Locate the cell with the specified text and output its (X, Y) center coordinate. 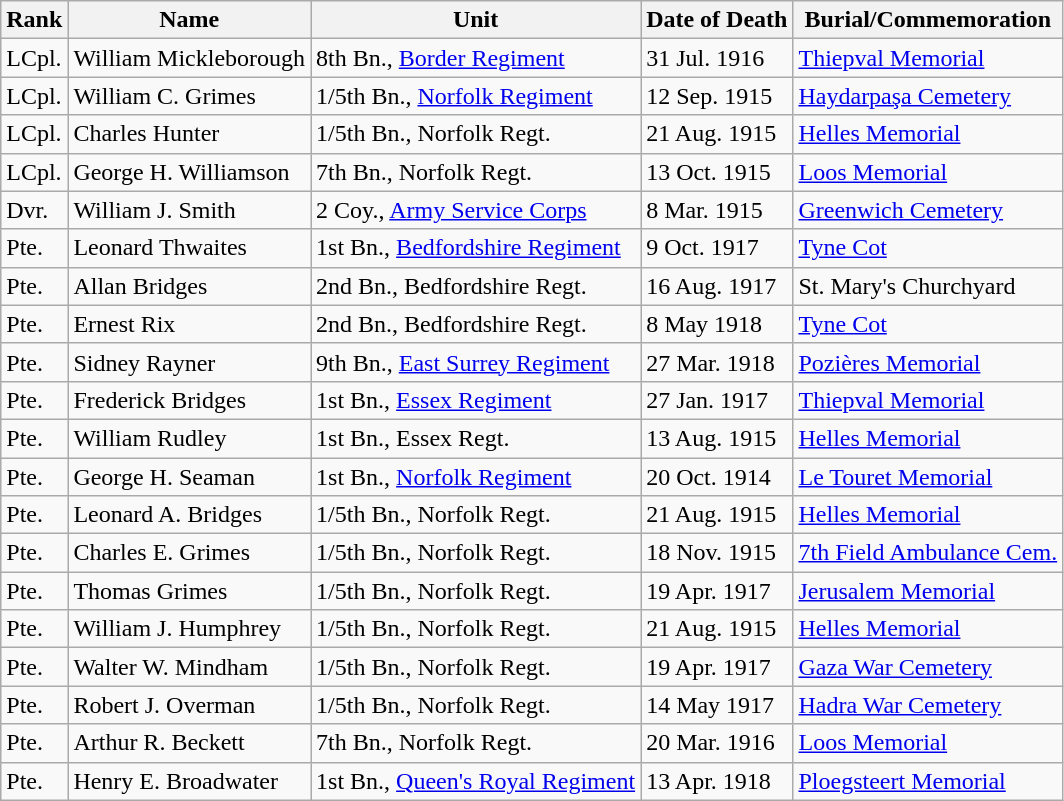
Date of Death (717, 20)
Jerusalem Memorial (928, 591)
18 Nov. 1915 (717, 553)
Walter W. Mindham (190, 667)
20 Mar. 1916 (717, 743)
2 Coy., Army Service Corps (476, 210)
Greenwich Cemetery (928, 210)
8 Mar. 1915 (717, 210)
Leonard A. Bridges (190, 515)
16 Aug. 1917 (717, 286)
1st Bn., Essex Regiment (476, 400)
8th Bn., Border Regiment (476, 58)
Dvr. (34, 210)
13 Apr. 1918 (717, 781)
Gaza War Cemetery (928, 667)
1/5th Bn., Norfolk Regiment (476, 96)
William C. Grimes (190, 96)
27 Mar. 1918 (717, 362)
12 Sep. 1915 (717, 96)
1st Bn., Queen's Royal Regiment (476, 781)
William J. Smith (190, 210)
Charles E. Grimes (190, 553)
Sidney Rayner (190, 362)
Burial/Commemoration (928, 20)
Ernest Rix (190, 324)
William Rudley (190, 438)
7th Field Ambulance Cem. (928, 553)
1st Bn., Essex Regt. (476, 438)
Charles Hunter (190, 134)
Name (190, 20)
31 Jul. 1916 (717, 58)
14 May 1917 (717, 705)
Thomas Grimes (190, 591)
George H. Seaman (190, 477)
Leonard Thwaites (190, 248)
8 May 1918 (717, 324)
Frederick Bridges (190, 400)
William J. Humphrey (190, 629)
20 Oct. 1914 (717, 477)
9th Bn., East Surrey Regiment (476, 362)
Unit (476, 20)
Robert J. Overman (190, 705)
William Mickleborough (190, 58)
George H. Williamson (190, 172)
13 Oct. 1915 (717, 172)
Pozières Memorial (928, 362)
27 Jan. 1917 (717, 400)
Rank (34, 20)
1st Bn., Norfolk Regiment (476, 477)
Ploegsteert Memorial (928, 781)
St. Mary's Churchyard (928, 286)
Henry E. Broadwater (190, 781)
Le Touret Memorial (928, 477)
9 Oct. 1917 (717, 248)
Hadra War Cemetery (928, 705)
Haydarpaşa Cemetery (928, 96)
1st Bn., Bedfordshire Regiment (476, 248)
Allan Bridges (190, 286)
13 Aug. 1915 (717, 438)
Arthur R. Beckett (190, 743)
